Return [X, Y] of the center of cell containing provided text 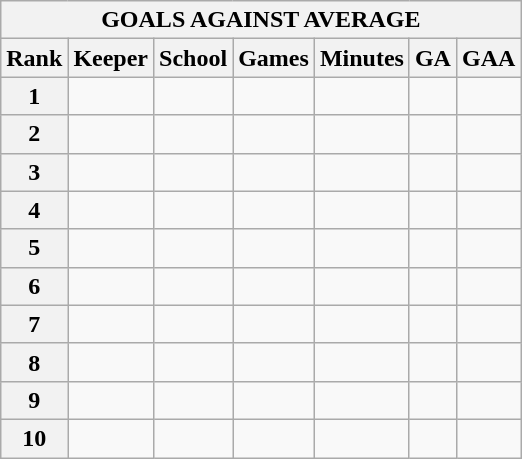
10 [34, 438]
3 [34, 172]
GAA [488, 58]
Minutes [362, 58]
GOALS AGAINST AVERAGE [261, 20]
7 [34, 324]
School [194, 58]
Rank [34, 58]
2 [34, 134]
8 [34, 362]
5 [34, 248]
GA [432, 58]
6 [34, 286]
Games [274, 58]
Keeper [111, 58]
4 [34, 210]
1 [34, 96]
9 [34, 400]
